Provide the (x, y) coordinate of the cell's center where the given text is located.  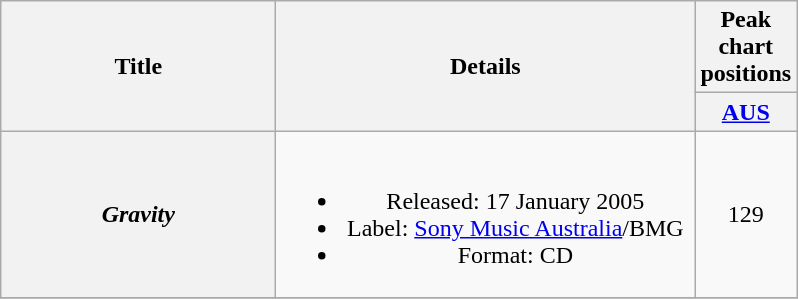
Title (138, 66)
AUS (746, 112)
Gravity (138, 214)
129 (746, 214)
Peak chart positions (746, 47)
Released: 17 January 2005Label: Sony Music Australia/BMG Format: CD (486, 214)
Details (486, 66)
